Identify which cell holds the provided text, then report its (x, y) central coordinate. 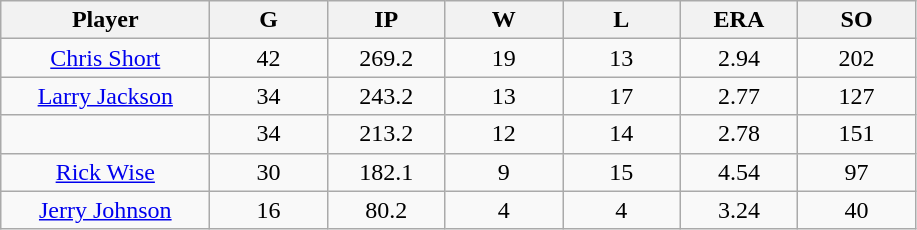
ERA (739, 20)
42 (269, 58)
14 (622, 134)
Chris Short (106, 58)
182.1 (386, 172)
202 (857, 58)
Rick Wise (106, 172)
16 (269, 210)
G (269, 20)
127 (857, 96)
Jerry Johnson (106, 210)
19 (504, 58)
30 (269, 172)
97 (857, 172)
9 (504, 172)
Player (106, 20)
17 (622, 96)
2.77 (739, 96)
L (622, 20)
269.2 (386, 58)
80.2 (386, 210)
Larry Jackson (106, 96)
40 (857, 210)
IP (386, 20)
W (504, 20)
243.2 (386, 96)
SO (857, 20)
2.94 (739, 58)
12 (504, 134)
2.78 (739, 134)
213.2 (386, 134)
151 (857, 134)
15 (622, 172)
3.24 (739, 210)
4.54 (739, 172)
